Detect which cell encompasses the target text, then output its [x, y] center coordinate. 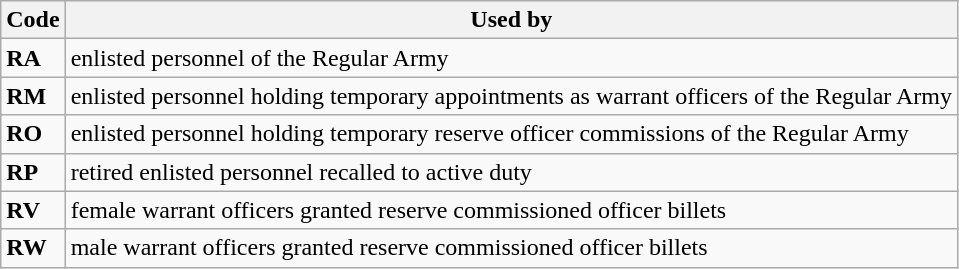
enlisted personnel holding temporary reserve officer commissions of the Regular Army [511, 134]
female warrant officers granted reserve commissioned officer billets [511, 210]
RW [33, 248]
RO [33, 134]
Code [33, 20]
RP [33, 172]
enlisted personnel of the Regular Army [511, 58]
RM [33, 96]
male warrant officers granted reserve commissioned officer billets [511, 248]
RV [33, 210]
enlisted personnel holding temporary appointments as warrant officers of the Regular Army [511, 96]
retired enlisted personnel recalled to active duty [511, 172]
Used by [511, 20]
RA [33, 58]
